Return [X, Y] of the center of cell containing provided text 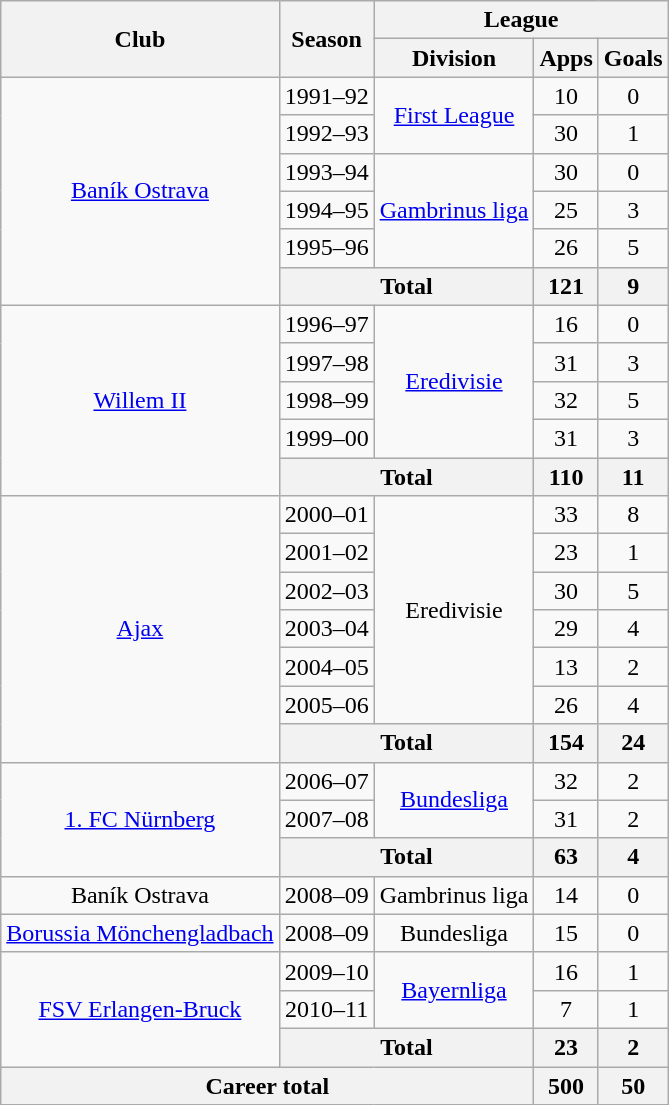
Apps [566, 58]
110 [566, 477]
2002–03 [326, 591]
Career total [268, 1085]
1991–92 [326, 96]
FSV Erlangen-Bruck [140, 1009]
Season [326, 39]
1996–97 [326, 324]
Division [454, 58]
24 [633, 743]
14 [566, 895]
29 [566, 629]
Borussia Mönchengladbach [140, 933]
Willem II [140, 400]
8 [633, 515]
2005–06 [326, 705]
Goals [633, 58]
25 [566, 210]
2010–11 [326, 1009]
2007–08 [326, 819]
1995–96 [326, 248]
First League [454, 115]
2004–05 [326, 667]
1998–99 [326, 400]
1999–00 [326, 438]
13 [566, 667]
154 [566, 743]
2003–04 [326, 629]
1994–95 [326, 210]
2009–10 [326, 971]
7 [566, 1009]
1993–94 [326, 172]
2000–01 [326, 515]
2001–02 [326, 553]
Bayernliga [454, 990]
63 [566, 857]
League [521, 20]
1. FC Nürnberg [140, 819]
Club [140, 39]
10 [566, 96]
1997–98 [326, 362]
50 [633, 1085]
500 [566, 1085]
1992–93 [326, 134]
33 [566, 515]
9 [633, 286]
Ajax [140, 629]
11 [633, 477]
15 [566, 933]
2006–07 [326, 781]
121 [566, 286]
